For the text-containing cell, return its midpoint in [X, Y] coordinate format. 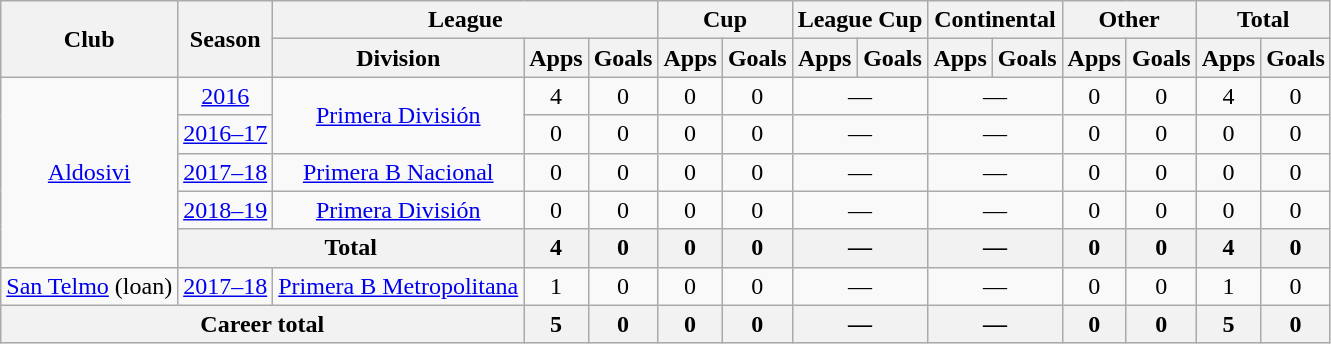
Season [226, 39]
Aldosivi [90, 172]
Career total [262, 324]
Cup [725, 20]
2016 [226, 96]
San Telmo (loan) [90, 286]
Primera B Nacional [398, 172]
Division [398, 58]
Other [1129, 20]
Continental [995, 20]
Club [90, 39]
League [466, 20]
2018–19 [226, 210]
Primera B Metropolitana [398, 286]
League Cup [860, 20]
2016–17 [226, 134]
